Return [x, y] of the center of cell containing provided text 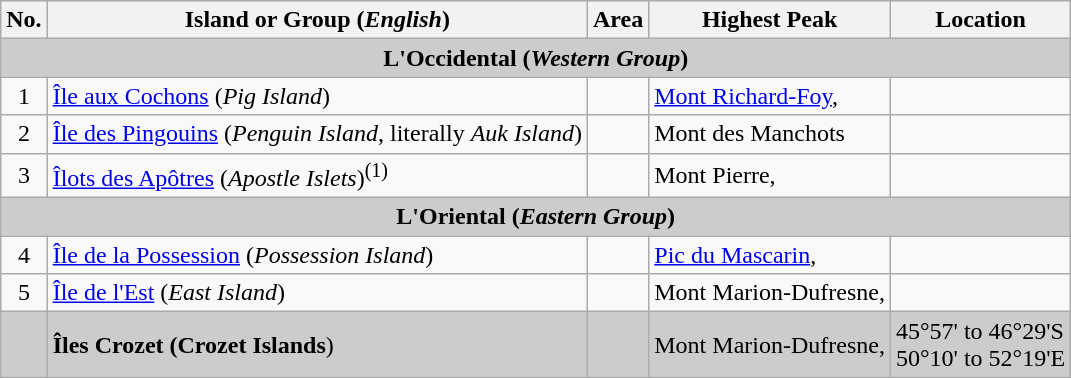
Île aux Cochons (Pig Island) [317, 96]
2 [24, 134]
L'Oriental (Eastern Group) [536, 217]
Area [618, 20]
Pic du Mascarin, [770, 255]
45°57' to 46°29'S50°10' to 52°19'E [980, 344]
No. [24, 20]
Island or Group (English) [317, 20]
L'Occidental (Western Group) [536, 58]
Location [980, 20]
3 [24, 176]
Île des Pingouins (Penguin Island, literally Auk Island) [317, 134]
Highest Peak [770, 20]
4 [24, 255]
Île de l'Est (East Island) [317, 293]
Mont des Manchots [770, 134]
1 [24, 96]
Mont Richard-Foy, [770, 96]
Îlots des Apôtres (Apostle Islets)(1) [317, 176]
5 [24, 293]
Île de la Possession (Possession Island) [317, 255]
Îles Crozet (Crozet Islands) [317, 344]
Mont Pierre, [770, 176]
